Detect which cell encompasses the target text, then output its (X, Y) center coordinate. 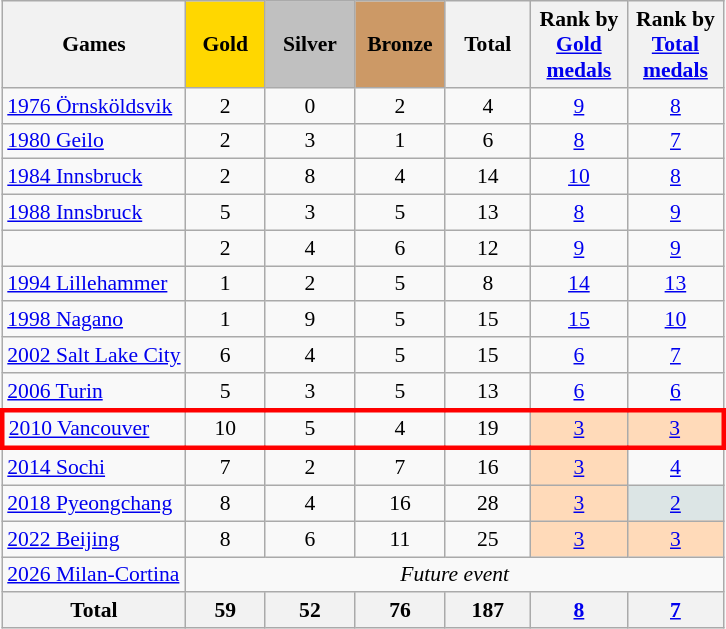
1988 Innsbruck (94, 213)
Rank by Gold medals (580, 44)
1994 Lillehammer (94, 284)
2018 Pyeongchang (94, 504)
76 (400, 611)
0 (310, 106)
1984 Innsbruck (94, 177)
Bronze (400, 44)
Silver (310, 44)
19 (488, 430)
25 (488, 539)
12 (488, 248)
11 (400, 539)
Games (94, 44)
Rank by Total medals (676, 44)
28 (488, 504)
Gold (226, 44)
52 (310, 611)
2014 Sochi (94, 468)
2006 Turin (94, 392)
2026 Milan-Cortina (94, 575)
Future event (455, 575)
2022 Beijing (94, 539)
2010 Vancouver (94, 430)
187 (488, 611)
1998 Nagano (94, 320)
1980 Geilo (94, 141)
59 (226, 611)
2002 Salt Lake City (94, 355)
1976 Örnsköldsvik (94, 106)
